Detect which cell encompasses the target text, then output its (x, y) center coordinate. 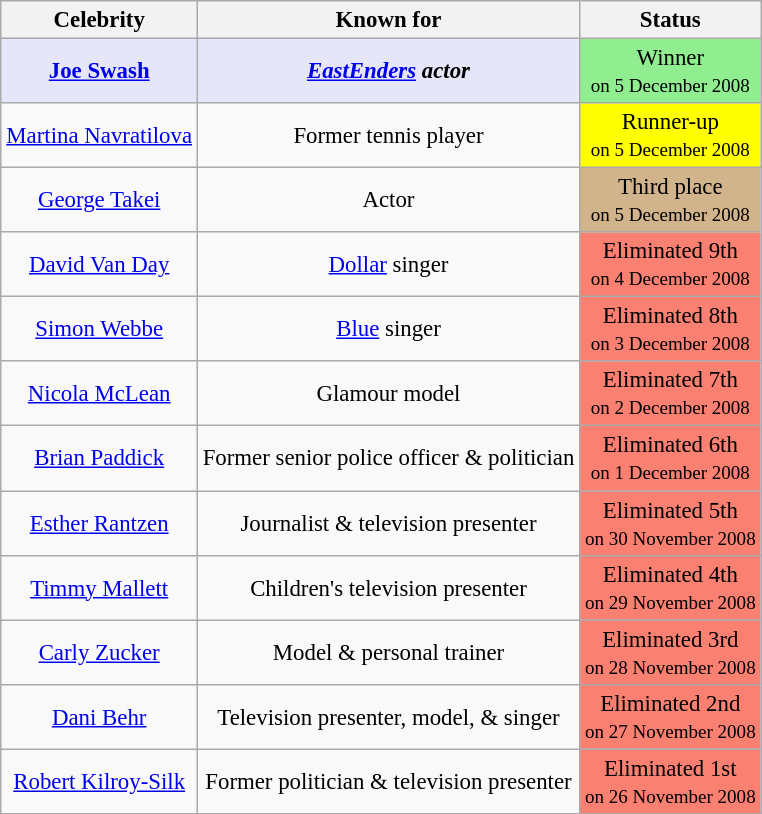
Timmy Mallett (99, 588)
EastEnders actor (388, 70)
Eliminated 1ston 26 November 2008 (670, 782)
Runner-upon 5 December 2008 (670, 136)
Simon Webbe (99, 330)
Martina Navratilova (99, 136)
Eliminated 7thon 2 December 2008 (670, 394)
Model & personal trainer (388, 652)
Eliminated 5thon 30 November 2008 (670, 522)
Dani Behr (99, 716)
Winneron 5 December 2008 (670, 70)
Television presenter, model, & singer (388, 716)
Eliminated 4thon 29 November 2008 (670, 588)
Known for (388, 20)
Journalist & television presenter (388, 522)
Third place on 5 December 2008 (670, 200)
Eliminated 6thon 1 December 2008 (670, 458)
Celebrity (99, 20)
Nicola McLean (99, 394)
Carly Zucker (99, 652)
Eliminated 3rdon 28 November 2008 (670, 652)
Robert Kilroy-Silk (99, 782)
Former tennis player (388, 136)
Status (670, 20)
Eliminated 9thon 4 December 2008 (670, 264)
Children's television presenter (388, 588)
Dollar singer (388, 264)
Esther Rantzen (99, 522)
David Van Day (99, 264)
Former senior police officer & politician (388, 458)
Glamour model (388, 394)
Former politician & television presenter (388, 782)
George Takei (99, 200)
Eliminated 2ndon 27 November 2008 (670, 716)
Eliminated 8thon 3 December 2008 (670, 330)
Brian Paddick (99, 458)
Actor (388, 200)
Joe Swash (99, 70)
Blue singer (388, 330)
